Output the [x, y] coordinate of the center of the cell containing the given text.  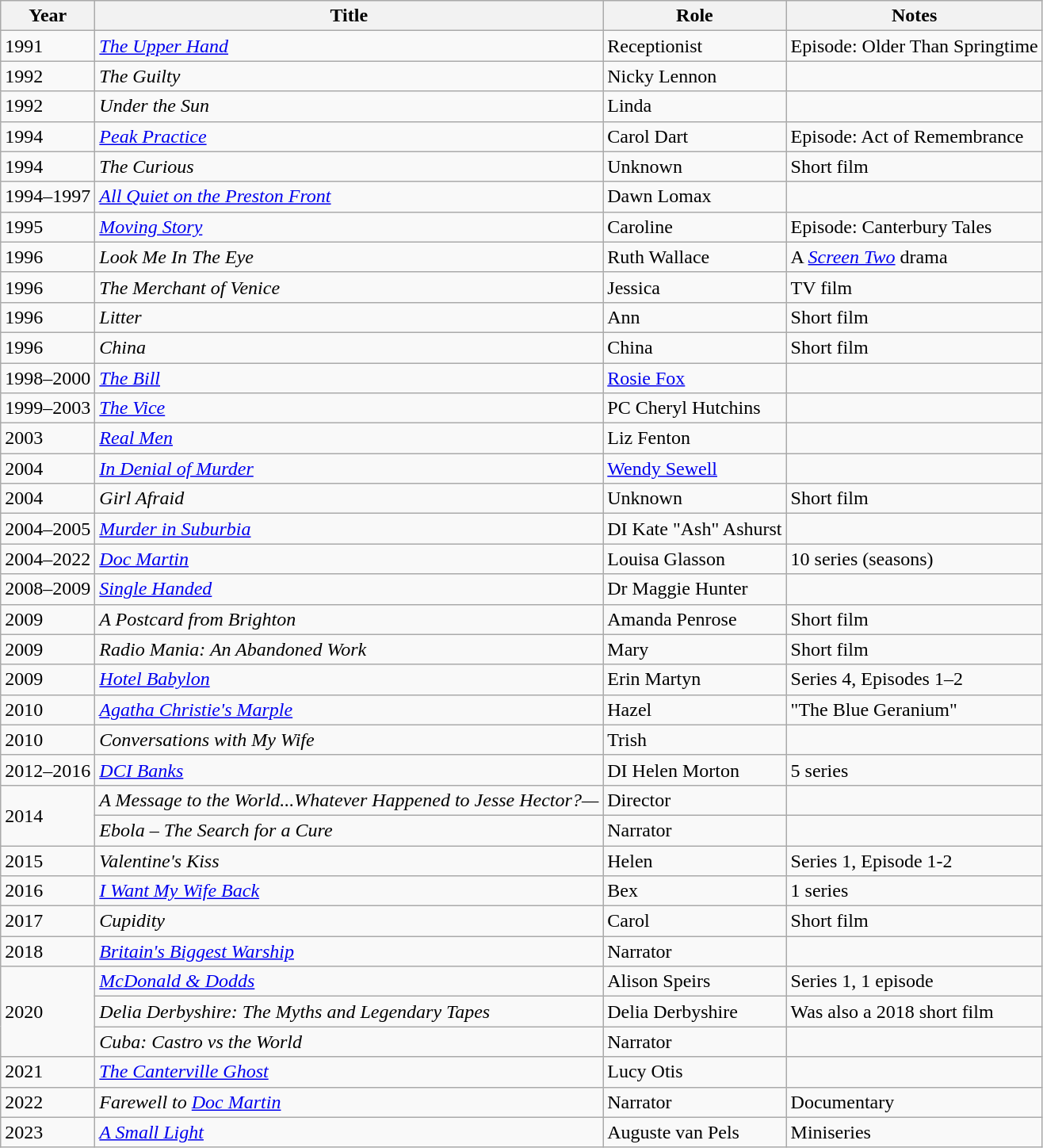
A Message to the World...Whatever Happened to Jesse Hector?— [349, 800]
Doc Martin [349, 559]
Valentine's Kiss [349, 860]
5 series [915, 770]
The Curious [349, 166]
All Quiet on the Preston Front [349, 197]
Was also a 2018 short film [915, 1012]
Girl Afraid [349, 499]
2003 [48, 438]
Delia Derbyshire [694, 1012]
1998–2000 [48, 378]
2022 [48, 1102]
Radio Mania: An Abandoned Work [349, 649]
Jessica [694, 287]
Director [694, 800]
Under the Sun [349, 106]
DI Helen Morton [694, 770]
Rosie Fox [694, 378]
The Canterville Ghost [349, 1072]
Episode: Act of Remembrance [915, 136]
2008–2009 [48, 589]
Farewell to Doc Martin [349, 1102]
Dawn Lomax [694, 197]
1 series [915, 891]
Louisa Glasson [694, 559]
DCI Banks [349, 770]
Agatha Christie's Marple [349, 710]
Documentary [915, 1102]
1995 [48, 227]
Auguste van Pels [694, 1132]
TV film [915, 287]
McDonald & Dodds [349, 982]
Single Handed [349, 589]
Murder in Suburbia [349, 529]
Ebola – The Search for a Cure [349, 830]
The Vice [349, 408]
DI Kate "Ash" Ashurst [694, 529]
Look Me In The Eye [349, 257]
Nicky Lennon [694, 76]
Helen [694, 860]
In Denial of Murder [349, 469]
A Small Light [349, 1132]
Liz Fenton [694, 438]
1991 [48, 46]
Britain's Biggest Warship [349, 951]
Mary [694, 649]
2004–2005 [48, 529]
Amanda Penrose [694, 619]
Hotel Babylon [349, 679]
1999–2003 [48, 408]
"The Blue Geranium" [915, 710]
A Postcard from Brighton [349, 619]
Series 1, Episode 1-2 [915, 860]
Moving Story [349, 227]
2017 [48, 921]
Bex [694, 891]
10 series (seasons) [915, 559]
Ruth Wallace [694, 257]
PC Cheryl Hutchins [694, 408]
Erin Martyn [694, 679]
2021 [48, 1072]
Hazel [694, 710]
The Bill [349, 378]
I Want My Wife Back [349, 891]
The Upper Hand [349, 46]
2018 [48, 951]
2016 [48, 891]
Notes [915, 16]
Cuba: Castro vs the World [349, 1042]
Lucy Otis [694, 1072]
A Screen Two drama [915, 257]
Carol [694, 921]
Carol Dart [694, 136]
Role [694, 16]
Series 4, Episodes 1–2 [915, 679]
Series 1, 1 episode [915, 982]
Real Men [349, 438]
Peak Practice [349, 136]
Wendy Sewell [694, 469]
Miniseries [915, 1132]
2004–2022 [48, 559]
2012–2016 [48, 770]
Title [349, 16]
Caroline [694, 227]
Delia Derbyshire: The Myths and Legendary Tapes [349, 1012]
2023 [48, 1132]
Dr Maggie Hunter [694, 589]
The Guilty [349, 76]
The Merchant of Venice [349, 287]
2015 [48, 860]
Cupidity [349, 921]
Ann [694, 317]
Linda [694, 106]
Trish [694, 740]
2020 [48, 1012]
Year [48, 16]
Conversations with My Wife [349, 740]
Alison Speirs [694, 982]
1994–1997 [48, 197]
Receptionist [694, 46]
Episode: Canterbury Tales [915, 227]
Litter [349, 317]
2014 [48, 815]
Episode: Older Than Springtime [915, 46]
